From the cell containing the given text, extract its center point as (X, Y) coordinate. 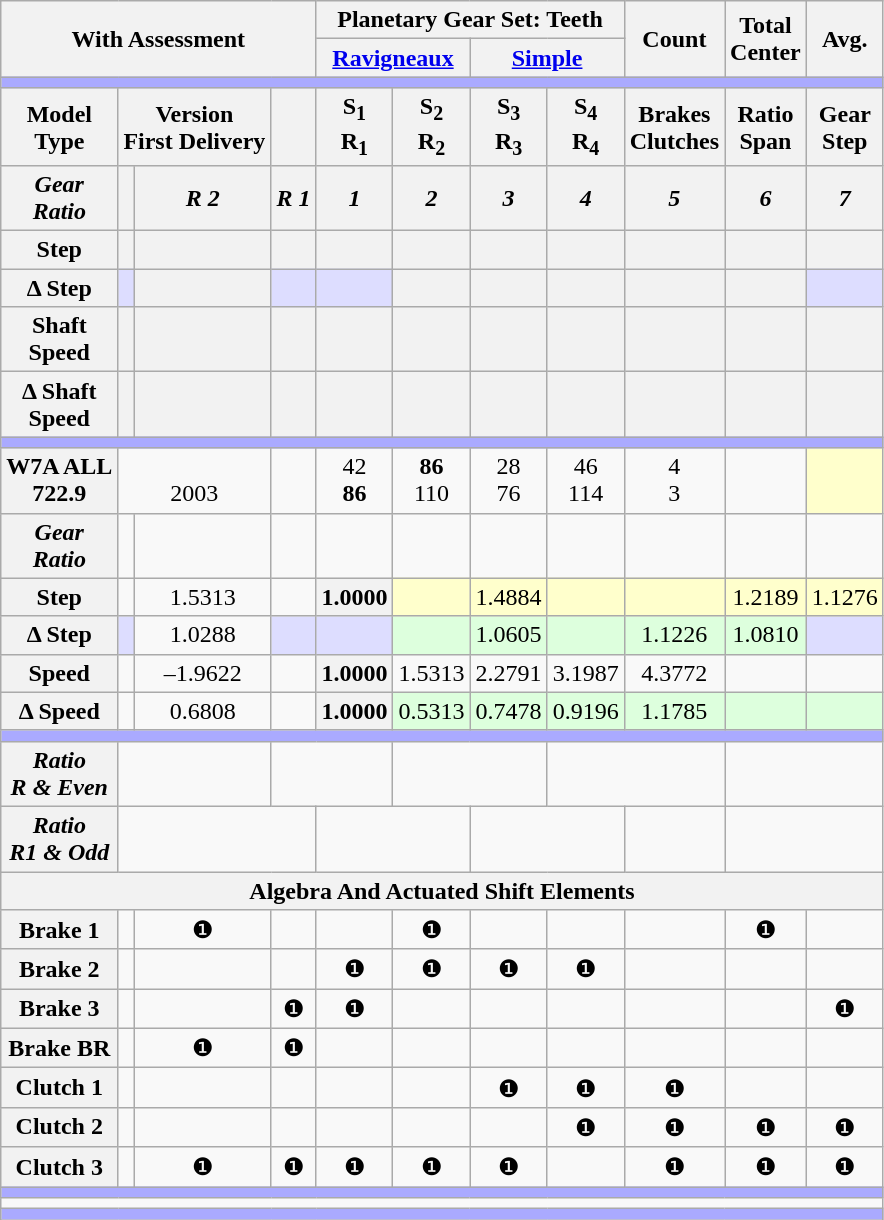
GearStep (844, 127)
W7A ALL722.9 (60, 480)
Clutch 2 (60, 1127)
TotalCenter (766, 39)
With Assessment (158, 39)
5 (674, 198)
1.2189 (766, 597)
Brake 1 (60, 930)
4.3772 (674, 673)
0.9196 (586, 711)
VersionFirst Delivery (194, 127)
4 (586, 198)
2 (432, 198)
ShaftSpeed (60, 340)
S4R4 (586, 127)
ModelType (60, 127)
R 1 (294, 198)
Clutch 3 (60, 1167)
R 2 (203, 198)
3 (508, 198)
RatioSpan (766, 127)
Avg. (844, 39)
RatioR1 & Odd (60, 838)
Count (674, 39)
Brake 2 (60, 969)
Brake 3 (60, 1009)
Speed (60, 673)
1.0605 (508, 635)
7 (844, 198)
Algebra And Actuated Shift Elements (442, 891)
43 (674, 480)
RatioR & Even (60, 774)
Brake BR (60, 1048)
1 (354, 198)
4286 (354, 480)
BrakesClutches (674, 127)
0.5313 (432, 711)
86110 (432, 480)
6 (766, 198)
–1.9622 (203, 673)
2003 (194, 480)
2.2791 (508, 673)
1.1276 (844, 597)
3.1987 (586, 673)
1.1785 (674, 711)
0.6808 (203, 711)
S2R2 (432, 127)
S3R3 (508, 127)
Δ ShaftSpeed (60, 404)
1.1226 (674, 635)
1.4884 (508, 597)
Clutch 1 (60, 1088)
0.7478 (508, 711)
Simple (547, 58)
Δ Speed (60, 711)
2876 (508, 480)
S1R1 (354, 127)
1.0288 (203, 635)
46114 (586, 480)
1.0810 (766, 635)
Planetary Gear Set: Teeth (470, 20)
Ravigneaux (393, 58)
